Find where the given text appears and provide that cell's center as (x, y) coordinate. 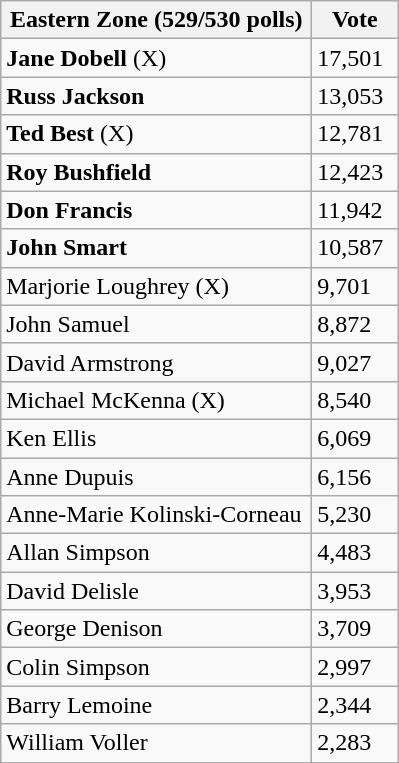
9,701 (355, 286)
11,942 (355, 210)
8,540 (355, 400)
Colin Simpson (156, 667)
David Armstrong (156, 362)
David Delisle (156, 591)
17,501 (355, 58)
13,053 (355, 96)
Barry Lemoine (156, 705)
6,069 (355, 438)
John Smart (156, 248)
4,483 (355, 553)
6,156 (355, 477)
Don Francis (156, 210)
12,423 (355, 172)
5,230 (355, 515)
Marjorie Loughrey (X) (156, 286)
Russ Jackson (156, 96)
George Denison (156, 629)
2,283 (355, 743)
Vote (355, 20)
Roy Bushfield (156, 172)
8,872 (355, 324)
2,344 (355, 705)
3,953 (355, 591)
Allan Simpson (156, 553)
Anne-Marie Kolinski-Corneau (156, 515)
10,587 (355, 248)
9,027 (355, 362)
Michael McKenna (X) (156, 400)
Ted Best (X) (156, 134)
Anne Dupuis (156, 477)
John Samuel (156, 324)
Jane Dobell (X) (156, 58)
Ken Ellis (156, 438)
3,709 (355, 629)
Eastern Zone (529/530 polls) (156, 20)
12,781 (355, 134)
2,997 (355, 667)
William Voller (156, 743)
